Scan for the cell matching the given text and deliver its [x, y] coordinate at center. 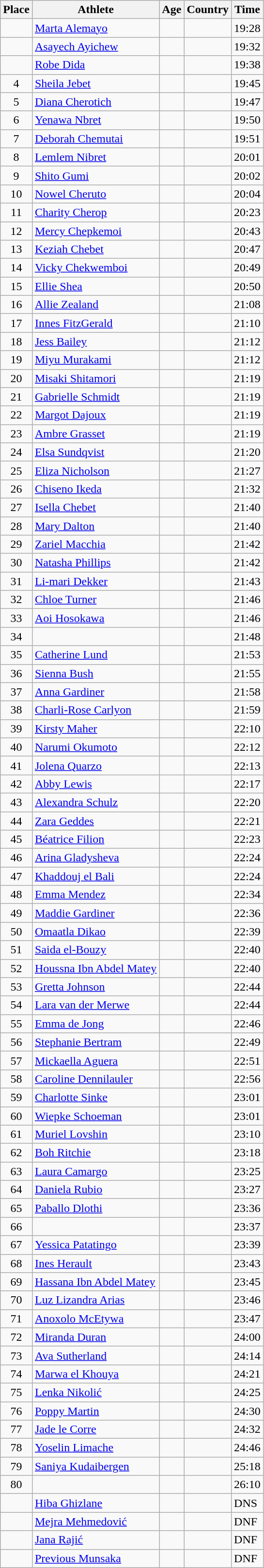
20:02 [248, 175]
12 [16, 231]
Zariel Macchia [95, 544]
44 [16, 821]
24:46 [248, 1448]
23:43 [248, 1263]
22:20 [248, 802]
19 [16, 360]
45 [16, 839]
Zara Geddes [95, 821]
23:39 [248, 1245]
Sheila Jebet [95, 83]
21:58 [248, 692]
78 [16, 1448]
22:23 [248, 839]
Luz Lizandra Arias [95, 1300]
Li-mari Dekker [95, 581]
21:27 [248, 470]
53 [16, 987]
Daniela Rubio [95, 1190]
66 [16, 1226]
19:28 [248, 28]
13 [16, 249]
Eliza Nicholson [95, 470]
59 [16, 1097]
19:51 [248, 139]
22:12 [248, 747]
Charli-Rose Carlyon [95, 710]
Charity Cherop [95, 212]
Miyu Murakami [95, 360]
Misaki Shitamori [95, 378]
21:55 [248, 673]
24:14 [248, 1355]
21:59 [248, 710]
68 [16, 1263]
67 [16, 1245]
Yessica Patatingo [95, 1245]
22:10 [248, 729]
6 [16, 120]
21:08 [248, 305]
4 [16, 83]
21:32 [248, 489]
Laura Camargo [95, 1171]
27 [16, 507]
77 [16, 1429]
23 [16, 434]
20:50 [248, 286]
Ellie Shea [95, 286]
Nowel Cheruto [95, 194]
Emma de Jong [95, 1024]
19:38 [248, 65]
24:21 [248, 1374]
64 [16, 1190]
26:10 [248, 1485]
39 [16, 729]
24:32 [248, 1429]
22:56 [248, 1079]
22:51 [248, 1060]
58 [16, 1079]
38 [16, 710]
Gretta Johnson [95, 987]
DNS [248, 1503]
Robe Dida [95, 65]
23:10 [248, 1134]
24:30 [248, 1411]
22:17 [248, 784]
60 [16, 1116]
50 [16, 931]
21:43 [248, 581]
11 [16, 212]
Wiepke Schoeman [95, 1116]
8 [16, 157]
Yoselin Limache [95, 1448]
80 [16, 1485]
42 [16, 784]
23:36 [248, 1208]
Jolena Quarzo [95, 765]
Marta Alemayo [95, 28]
21:10 [248, 323]
Béatrice Filion [95, 839]
Elsa Sundqvist [95, 452]
5 [16, 102]
20:01 [248, 157]
43 [16, 802]
Mickaella Aguera [95, 1060]
33 [16, 618]
23:37 [248, 1226]
Time [248, 10]
34 [16, 637]
Asayech Ayichew [95, 47]
Mercy Chepkemoi [95, 231]
36 [16, 673]
22:13 [248, 765]
Margot Dajoux [95, 415]
Isella Chebet [95, 507]
29 [16, 544]
19:32 [248, 47]
15 [16, 286]
71 [16, 1319]
Marwa el Khouya [95, 1374]
Gabrielle Schmidt [95, 397]
19:50 [248, 120]
Chiseno Ikeda [95, 489]
21 [16, 397]
20:43 [248, 231]
20:04 [248, 194]
Khaddouj el Bali [95, 876]
23:25 [248, 1171]
21:53 [248, 655]
22:49 [248, 1042]
Emma Mendez [95, 895]
Charlotte Sinke [95, 1097]
61 [16, 1134]
Country [208, 10]
65 [16, 1208]
Previous Munsaka [95, 1558]
Houssna Ibn Abdel Matey [95, 968]
21:48 [248, 637]
51 [16, 950]
52 [16, 968]
10 [16, 194]
40 [16, 747]
49 [16, 913]
Ava Sutherland [95, 1355]
28 [16, 526]
56 [16, 1042]
Omaatla Dikao [95, 931]
Kirsty Maher [95, 729]
22:21 [248, 821]
48 [16, 895]
Alexandra Schulz [95, 802]
24:25 [248, 1392]
55 [16, 1024]
73 [16, 1355]
Maddie Gardiner [95, 913]
62 [16, 1153]
Miranda Duran [95, 1337]
Hiba Ghizlane [95, 1503]
Place [16, 10]
Age [171, 10]
70 [16, 1300]
Saniya Kudaibergen [95, 1466]
75 [16, 1392]
Deborah Chemutai [95, 139]
Abby Lewis [95, 784]
Stephanie Bertram [95, 1042]
Anoxolo McEtywa [95, 1319]
72 [16, 1337]
Saida el-Bouzy [95, 950]
23:27 [248, 1190]
14 [16, 268]
69 [16, 1282]
Vicky Chekwemboi [95, 268]
23:45 [248, 1282]
47 [16, 876]
Paballo Dlothi [95, 1208]
Ambre Grasset [95, 434]
Ines Herault [95, 1263]
23:18 [248, 1153]
Diana Cherotich [95, 102]
46 [16, 858]
Muriel Lovshin [95, 1134]
19:45 [248, 83]
Mary Dalton [95, 526]
Jana Rajić [95, 1540]
37 [16, 692]
22 [16, 415]
Jade le Corre [95, 1429]
41 [16, 765]
21:20 [248, 452]
23:47 [248, 1319]
Shito Gumi [95, 175]
Boh Ritchie [95, 1153]
74 [16, 1374]
25 [16, 470]
Jess Bailey [95, 342]
Athlete [95, 10]
Innes FitzGerald [95, 323]
20:49 [248, 268]
Sienna Bush [95, 673]
26 [16, 489]
25:18 [248, 1466]
23:46 [248, 1300]
20 [16, 378]
Chloe Turner [95, 600]
Aoi Hosokawa [95, 618]
76 [16, 1411]
Narumi Okumoto [95, 747]
Caroline Dennilauler [95, 1079]
22:34 [248, 895]
Allie Zealand [95, 305]
19:47 [248, 102]
7 [16, 139]
54 [16, 1005]
Lara van der Merwe [95, 1005]
Lemlem Nibret [95, 157]
Arina Gladysheva [95, 858]
63 [16, 1171]
31 [16, 581]
Poppy Martin [95, 1411]
20:23 [248, 212]
Catherine Lund [95, 655]
22:36 [248, 913]
24 [16, 452]
Yenawa Nbret [95, 120]
30 [16, 563]
20:47 [248, 249]
22:46 [248, 1024]
22:39 [248, 931]
32 [16, 600]
Hassana Ibn Abdel Matey [95, 1282]
35 [16, 655]
9 [16, 175]
Anna Gardiner [95, 692]
18 [16, 342]
17 [16, 323]
Mejra Mehmedović [95, 1521]
Natasha Phillips [95, 563]
24:00 [248, 1337]
Keziah Chebet [95, 249]
16 [16, 305]
57 [16, 1060]
Lenka Nikolić [95, 1392]
79 [16, 1466]
